From the cell containing the given text, extract its center point as [x, y] coordinate. 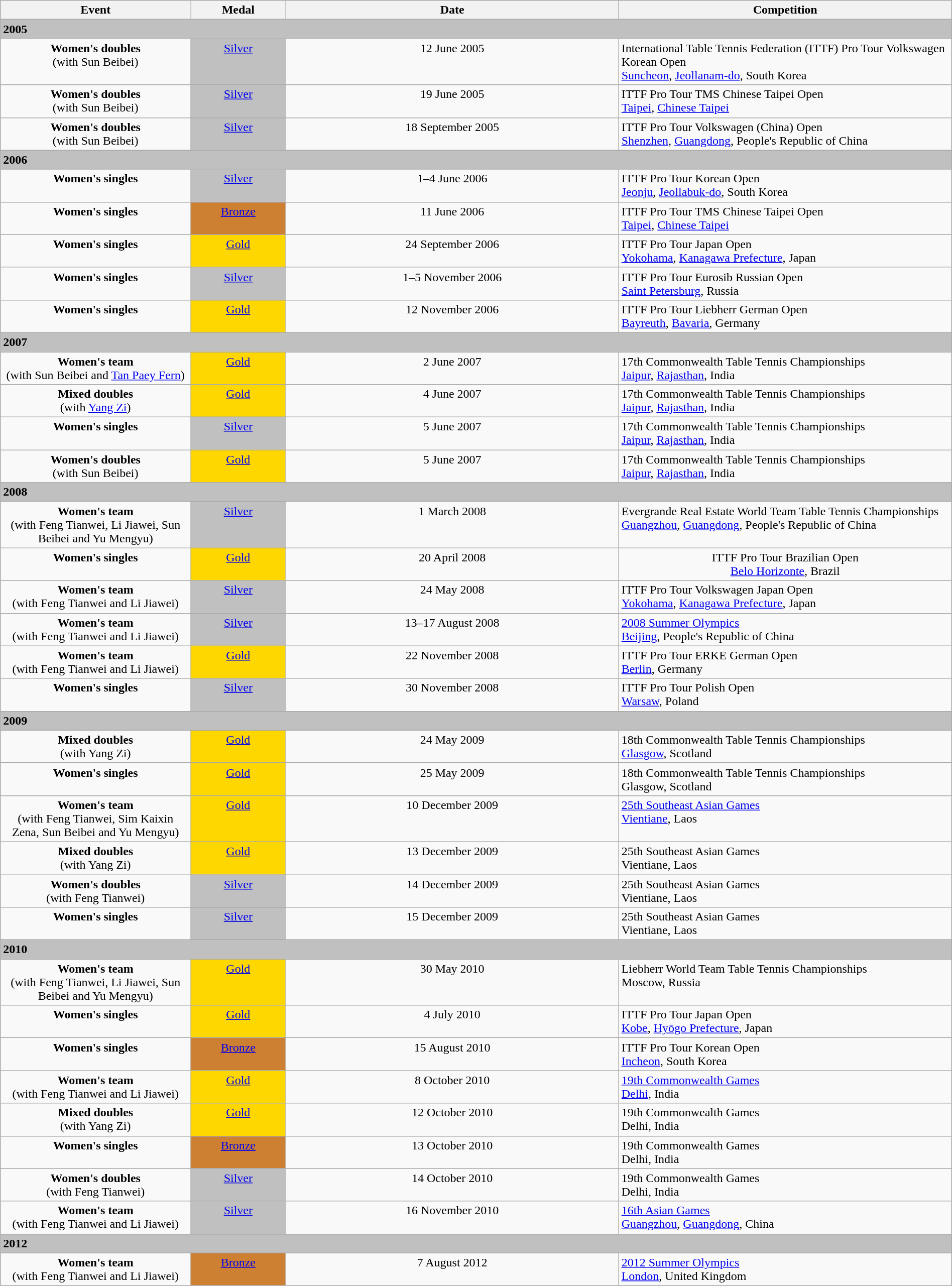
1–5 November 2006 [452, 283]
19 June 2005 [452, 101]
11 June 2006 [452, 218]
ITTF Pro Tour ERKE German OpenBerlin, Germany [785, 662]
24 May 2009 [452, 746]
Women's team(with Feng Tianwei, Sim Kaixin Zena, Sun Beibei and Yu Mengyu) [95, 819]
18 September 2005 [452, 134]
ITTF Pro Tour Korean OpenJeonju, Jeollabuk-do, South Korea [785, 186]
Evergrande Real Estate World Team Table Tennis ChampionshipsGuangzhou, Guangdong, People's Republic of China [785, 525]
Competition [785, 10]
1 March 2008 [452, 525]
1–4 June 2006 [452, 186]
2 June 2007 [452, 368]
ITTF Pro Tour Korean OpenIncheon, South Korea [785, 1055]
ITTF Pro Tour Polish OpenWarsaw, Poland [785, 695]
2012 Summer OlympicsLondon, United Kingdom [785, 1269]
25 May 2009 [452, 779]
ITTF Pro Tour Volkswagen (China) OpenShenzhen, Guangdong, People's Republic of China [785, 134]
ITTF Pro Tour Volkswagen Japan OpenYokohama, Kanagawa Prefecture, Japan [785, 597]
22 November 2008 [452, 662]
2008 Summer OlympicsBeijing, People's Republic of China [785, 630]
12 June 2005 [452, 62]
2005 [476, 29]
12 October 2010 [452, 1120]
30 May 2010 [452, 982]
2010 [476, 950]
International Table Tennis Federation (ITTF) Pro Tour Volkswagen Korean OpenSuncheon, Jeollanam-do, South Korea [785, 62]
16th Asian GamesGuangzhou, Guangdong, China [785, 1217]
4 July 2010 [452, 1021]
Liebherr World Team Table Tennis ChampionshipsMoscow, Russia [785, 982]
15 December 2009 [452, 924]
16 November 2010 [452, 1217]
2009 [476, 721]
ITTF Pro Tour Japan OpenYokohama, Kanagawa Prefecture, Japan [785, 251]
13–17 August 2008 [452, 630]
Women's team(with Sun Beibei and Tan Paey Fern) [95, 368]
ITTF Pro Tour Liebherr German OpenBayreuth, Bavaria, Germany [785, 316]
30 November 2008 [452, 695]
Medal [238, 10]
13 December 2009 [452, 858]
4 June 2007 [452, 401]
13 October 2010 [452, 1152]
ITTF Pro Tour Eurosib Russian OpenSaint Petersburg, Russia [785, 283]
24 September 2006 [452, 251]
10 December 2009 [452, 819]
ITTF Pro Tour Japan OpenKobe, Hyōgo Prefecture, Japan [785, 1021]
24 May 2008 [452, 597]
8 October 2010 [452, 1087]
Date [452, 10]
14 October 2010 [452, 1185]
20 April 2008 [452, 564]
15 August 2010 [452, 1055]
2006 [476, 160]
7 August 2012 [452, 1269]
12 November 2006 [452, 316]
14 December 2009 [452, 891]
ITTF Pro Tour Brazilian OpenBelo Horizonte, Brazil [785, 564]
2012 [476, 1243]
Event [95, 10]
2008 [476, 492]
2007 [476, 342]
